From the cell containing the given text, extract its center point as [X, Y] coordinate. 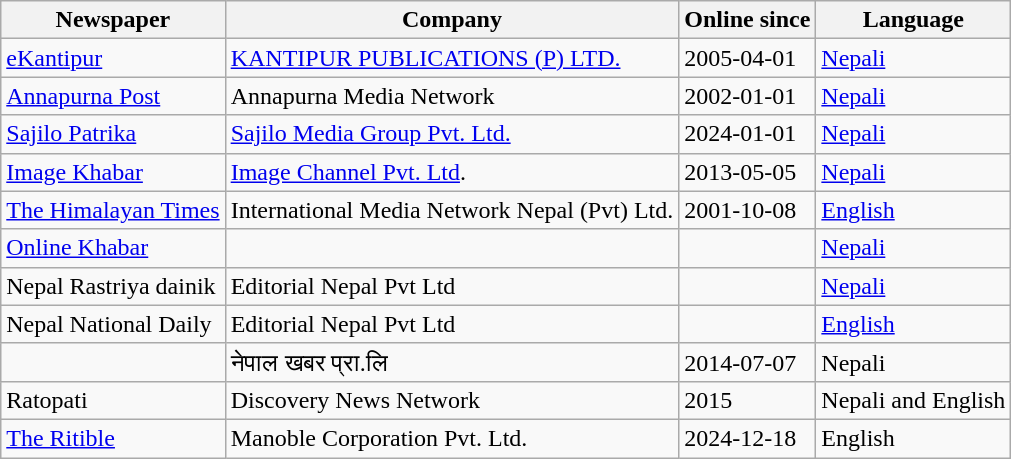
Sajilo Media Group Pvt. Ltd. [452, 134]
Sajilo Patrika [113, 134]
Image Channel Pvt. Ltd. [452, 172]
KANTIPUR PUBLICATIONS (P) LTD. [452, 58]
Annapurna Media Network [452, 96]
eKantipur [113, 58]
2002-01-01 [748, 96]
Company [452, 20]
Newspaper [113, 20]
2005-04-01 [748, 58]
The Himalayan Times [113, 210]
Annapurna Post [113, 96]
Image Khabar [113, 172]
2024-12-18 [748, 438]
Nepal National Daily [113, 324]
Nepali and English [914, 400]
International Media Network Nepal (Pvt) Ltd. [452, 210]
Online Khabar [113, 248]
Ratopati [113, 400]
The Ritible [113, 438]
Nepal Rastriya dainik [113, 286]
2015 [748, 400]
2001-10-08 [748, 210]
Language [914, 20]
Online since [748, 20]
Discovery News Network [452, 400]
2013-05-05 [748, 172]
2024-01-01 [748, 134]
नेपाल खबर प्रा.लि [452, 362]
Manoble Corporation Pvt. Ltd. [452, 438]
2014-07-07 [748, 362]
